Find where the given text appears and provide that cell's center as (X, Y) coordinate. 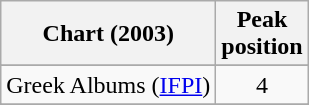
Greek Albums (IFPI) (108, 85)
4 (262, 85)
Chart (2003) (108, 34)
Peakposition (262, 34)
